From the cell containing the given text, extract its center point as (x, y) coordinate. 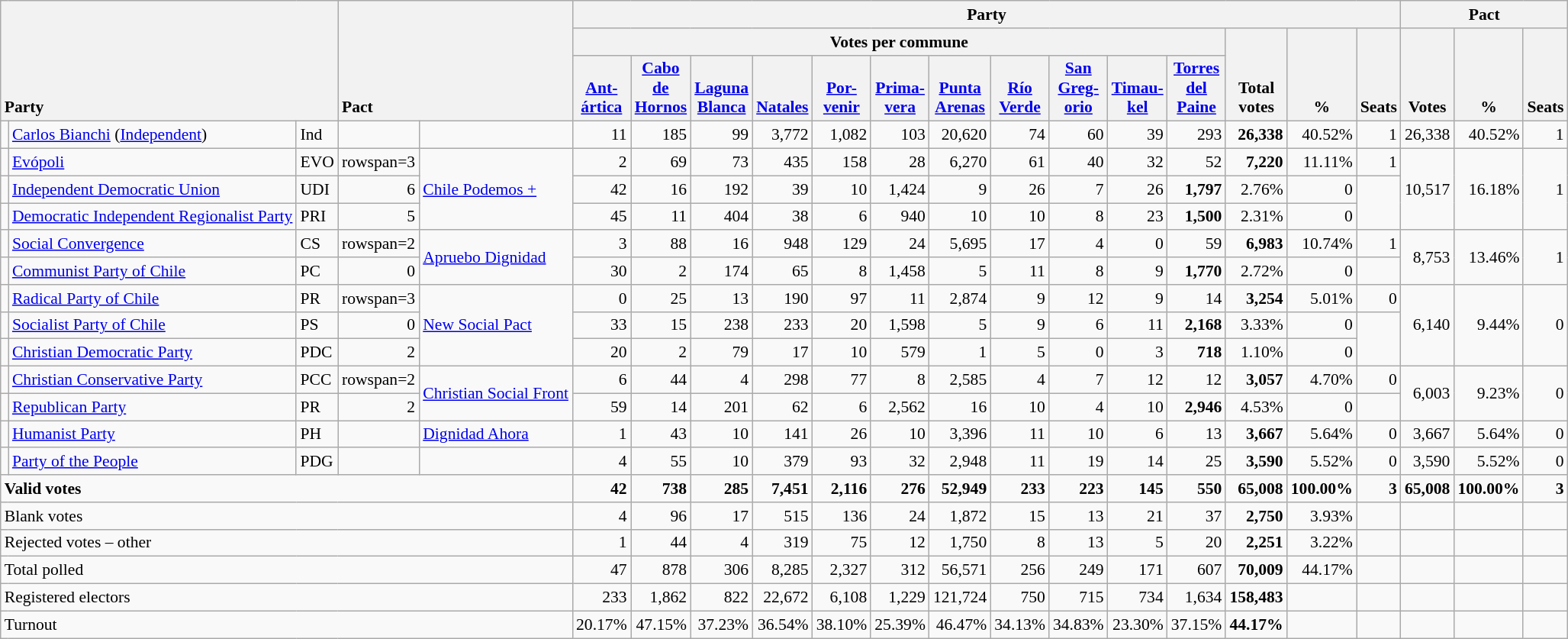
6,140 (1427, 325)
PC (317, 271)
52,949 (960, 489)
33 (601, 325)
21 (1138, 516)
RíoVerde (1019, 89)
878 (661, 570)
40 (1079, 163)
1,458 (900, 271)
Totalvotes (1256, 75)
6,983 (1256, 244)
88 (661, 244)
43 (661, 434)
3,772 (782, 135)
30 (601, 271)
60 (1079, 135)
1,229 (900, 598)
174 (722, 271)
PDC (317, 353)
145 (1138, 489)
3,396 (960, 434)
103 (900, 135)
Humanist Party (153, 434)
10.74% (1322, 244)
37.23% (722, 624)
38 (782, 217)
550 (1196, 489)
6,003 (1427, 394)
34.13% (1019, 624)
238 (722, 325)
2,948 (960, 462)
Radical Party of Chile (153, 299)
99 (722, 135)
Christian Social Front (496, 394)
136 (842, 516)
62 (782, 407)
Apruebo Dignidad (496, 258)
70,009 (1256, 570)
19 (1079, 462)
37 (1196, 516)
Turnout (287, 624)
3.22% (1322, 543)
2,327 (842, 570)
276 (900, 489)
3,057 (1256, 380)
Blank votes (287, 516)
73 (722, 163)
940 (900, 217)
PCC (317, 380)
306 (722, 570)
13.46% (1488, 258)
37.15% (1196, 624)
1,598 (900, 325)
9.44% (1488, 325)
1,862 (661, 598)
285 (722, 489)
CabodeHornos (661, 89)
7,220 (1256, 163)
158,483 (1256, 598)
6,270 (960, 163)
20.17% (601, 624)
319 (782, 543)
23 (1138, 217)
22,672 (782, 598)
5.01% (1322, 299)
2,168 (1196, 325)
69 (661, 163)
Social Convergence (153, 244)
141 (782, 434)
1,634 (1196, 598)
93 (842, 462)
579 (900, 353)
Ind (317, 135)
PRI (317, 217)
CS (317, 244)
96 (661, 516)
1,750 (960, 543)
UDI (317, 189)
249 (1079, 570)
Ant-ártica (601, 89)
1.10% (1256, 353)
4.70% (1322, 380)
404 (722, 217)
56,571 (960, 570)
52 (1196, 163)
TorresdelPaine (1196, 89)
PH (317, 434)
121,724 (960, 598)
Natales (782, 89)
47 (601, 570)
Valid votes (287, 489)
6,108 (842, 598)
Democratic Independent Regionalist Party (153, 217)
1,500 (1196, 217)
PS (317, 325)
Rejected votes – other (287, 543)
Total polled (287, 570)
Party of the People (153, 462)
2,116 (842, 489)
Por-venir (842, 89)
171 (1138, 570)
34.83% (1079, 624)
20,620 (960, 135)
715 (1079, 598)
Registered electors (287, 598)
2.76% (1256, 189)
2.31% (1256, 217)
201 (722, 407)
1,797 (1196, 189)
2,750 (1256, 516)
EVO (317, 163)
2,874 (960, 299)
Independent Democratic Union (153, 189)
190 (782, 299)
948 (782, 244)
1,424 (900, 189)
2,585 (960, 380)
4.53% (1256, 407)
3.33% (1256, 325)
750 (1019, 598)
2,251 (1256, 543)
9.23% (1488, 394)
Christian Democratic Party (153, 353)
Carlos Bianchi (Independent) (153, 135)
55 (661, 462)
607 (1196, 570)
185 (661, 135)
738 (661, 489)
11.11% (1322, 163)
734 (1138, 598)
223 (1079, 489)
1,872 (960, 516)
74 (1019, 135)
Republican Party (153, 407)
LagunaBlanca (722, 89)
61 (1019, 163)
PuntaArenas (960, 89)
5,695 (960, 244)
2,562 (900, 407)
47.15% (661, 624)
Socialist Party of Chile (153, 325)
1,082 (842, 135)
379 (782, 462)
28 (900, 163)
65 (782, 271)
38.10% (842, 624)
Christian Conservative Party (153, 380)
7,451 (782, 489)
10,517 (1427, 189)
Evópoli (153, 163)
718 (1196, 353)
25.39% (900, 624)
Prima-vera (900, 89)
Votes (1427, 75)
Votes per commune (899, 42)
256 (1019, 570)
75 (842, 543)
23.30% (1138, 624)
36.54% (782, 624)
312 (900, 570)
298 (782, 380)
8,753 (1427, 258)
293 (1196, 135)
515 (782, 516)
Chile Podemos + (496, 189)
3.93% (1322, 516)
Timau-kel (1138, 89)
SanGreg-orio (1079, 89)
2.72% (1256, 271)
1,770 (1196, 271)
158 (842, 163)
Dignidad Ahora (496, 434)
45 (601, 217)
New Social Pact (496, 325)
77 (842, 380)
Communist Party of Chile (153, 271)
129 (842, 244)
2,946 (1196, 407)
822 (722, 598)
PDG (317, 462)
97 (842, 299)
16.18% (1488, 189)
435 (782, 163)
46.47% (960, 624)
8,285 (782, 570)
79 (722, 353)
3,254 (1256, 299)
192 (722, 189)
